Return the [X, Y] coordinate for the center point of the cell that contains the specified text.  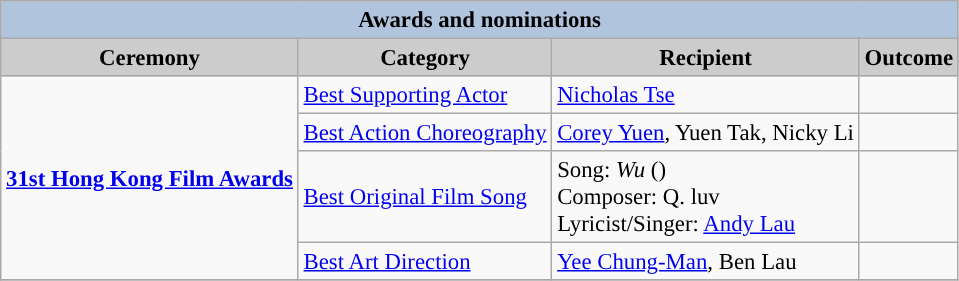
Awards and nominations [480, 20]
31st Hong Kong Film Awards [150, 178]
Yee Chung-Man, Ben Lau [706, 262]
Song: Wu ()Composer: Q. luv Lyricist/Singer: Andy Lau [706, 197]
Ceremony [150, 58]
Category [425, 58]
Best Art Direction [425, 262]
Recipient [706, 58]
Nicholas Tse [706, 95]
Best Original Film Song [425, 197]
Best Action Choreography [425, 133]
Corey Yuen, Yuen Tak, Nicky Li [706, 133]
Outcome [908, 58]
Best Supporting Actor [425, 95]
